Identify which cell holds the provided text, then report its (x, y) central coordinate. 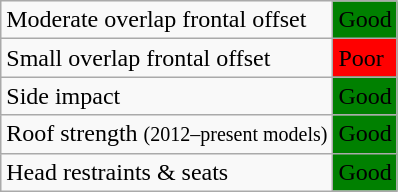
Roof strength (2012–present models) (167, 134)
Head restraints & seats (167, 172)
Moderate overlap frontal offset (167, 20)
Poor (365, 58)
Small overlap frontal offset (167, 58)
Side impact (167, 96)
